Return the (X, Y) coordinate for the center point of the cell that contains the specified text.  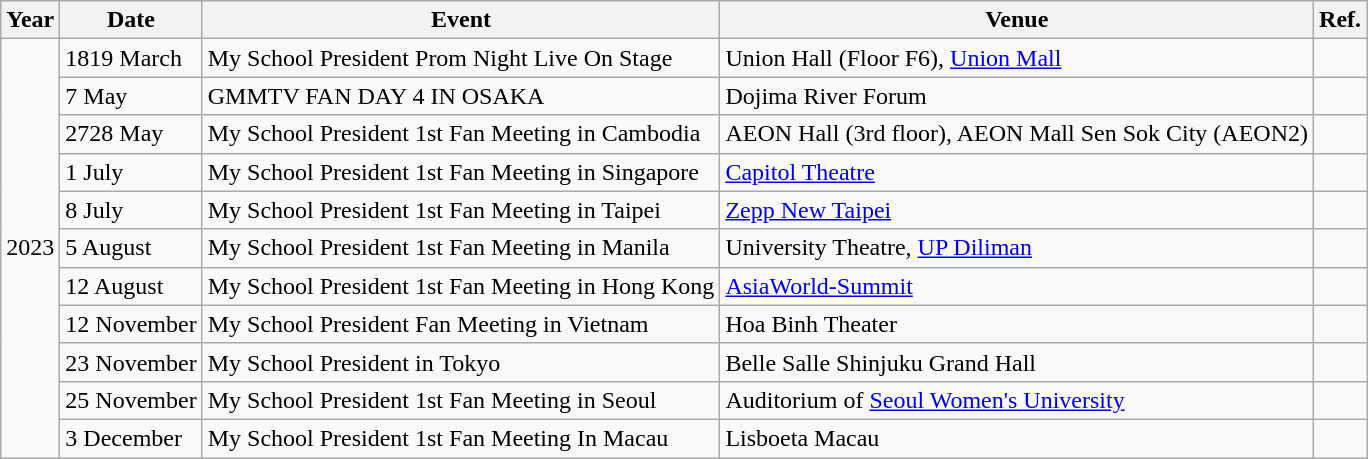
12 November (131, 324)
Event (461, 20)
5 August (131, 248)
My School President 1st Fan Meeting in Cambodia (461, 134)
My School President 1st Fan Meeting in Manila (461, 248)
Auditorium of Seoul Women's University (1017, 400)
Venue (1017, 20)
Belle Salle Shinjuku Grand Hall (1017, 362)
Date (131, 20)
My School President 1st Fan Meeting in Singapore (461, 172)
1819 March (131, 58)
3 December (131, 438)
Zepp New Taipei (1017, 210)
12 August (131, 286)
My School President 1st Fan Meeting in Taipei (461, 210)
25 November (131, 400)
Lisboeta Macau (1017, 438)
GMMTV FAN DAY 4 IN OSAKA (461, 96)
2728 May (131, 134)
My School President 1st Fan Meeting in Hong Kong (461, 286)
Ref. (1340, 20)
Hoa Binh Theater (1017, 324)
My School President Prom Night Live On Stage (461, 58)
Capitol Theatre (1017, 172)
8 July (131, 210)
Dojima River Forum (1017, 96)
23 November (131, 362)
University Theatre, UP Diliman (1017, 248)
My School President 1st Fan Meeting In Macau (461, 438)
2023 (30, 248)
AEON Hall (3rd floor), AEON Mall Sen Sok City (AEON2) (1017, 134)
1 July (131, 172)
AsiaWorld-Summit (1017, 286)
Union Hall (Floor F6), Union Mall (1017, 58)
My School President 1st Fan Meeting in Seoul (461, 400)
Year (30, 20)
My School President Fan Meeting in Vietnam (461, 324)
7 May (131, 96)
My School President in Tokyo (461, 362)
